Provide the (x, y) coordinate of the cell's center where the given text is located.  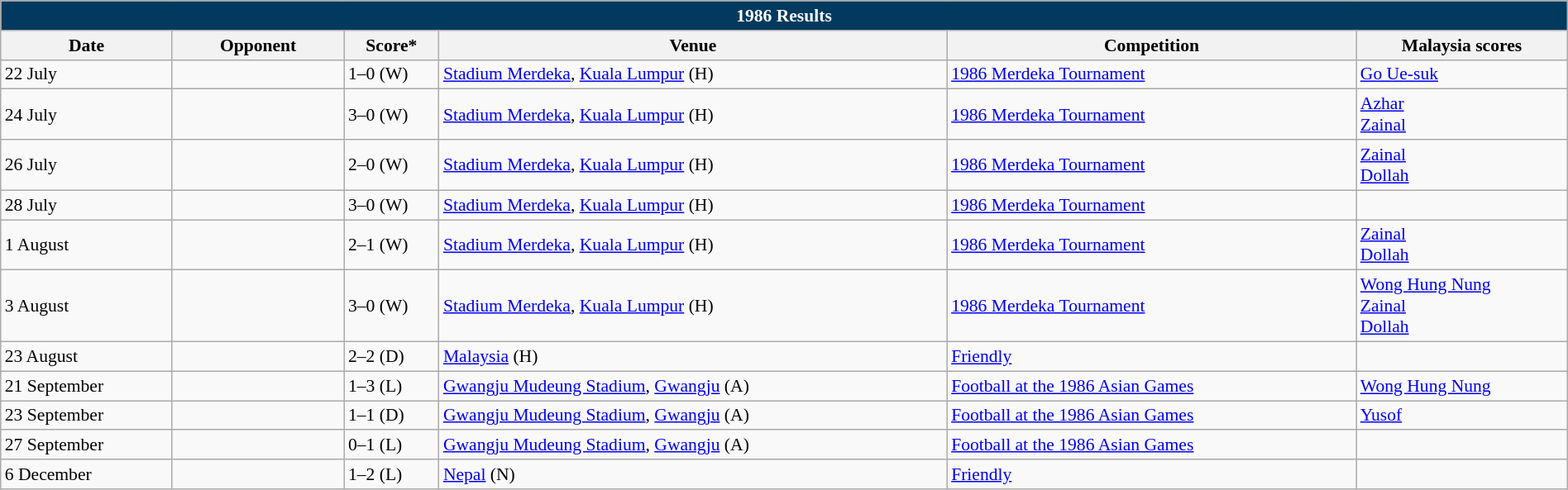
1–3 (L) (392, 386)
Opponent (258, 45)
1–1 (D) (392, 416)
2–2 (D) (392, 357)
Venue (693, 45)
Malaysia (H) (693, 357)
1986 Results (784, 16)
6 December (87, 474)
Wong Hung Nung Zainal Dollah (1462, 306)
Malaysia scores (1462, 45)
21 September (87, 386)
28 July (87, 205)
23 August (87, 357)
1–2 (L) (392, 474)
2–1 (W) (392, 245)
Date (87, 45)
23 September (87, 416)
24 July (87, 114)
0–1 (L) (392, 445)
22 July (87, 74)
Nepal (N) (693, 474)
Score* (392, 45)
Yusof (1462, 416)
Wong Hung Nung (1462, 386)
Go Ue-suk (1462, 74)
Azhar Zainal (1462, 114)
26 July (87, 165)
2–0 (W) (392, 165)
1 August (87, 245)
27 September (87, 445)
1–0 (W) (392, 74)
3 August (87, 306)
Competition (1151, 45)
